Detect which cell encompasses the target text, then output its [x, y] center coordinate. 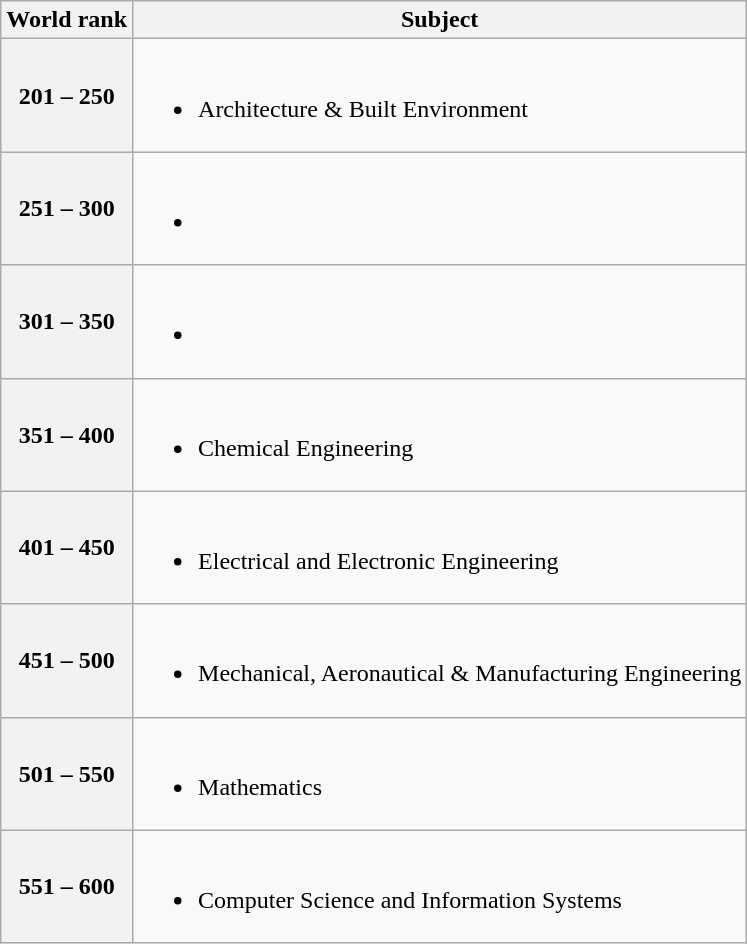
World rank [67, 20]
201 – 250 [67, 96]
401 – 450 [67, 548]
Mathematics [440, 774]
351 – 400 [67, 434]
Computer Science and Information Systems [440, 886]
251 – 300 [67, 208]
Chemical Engineering [440, 434]
501 – 550 [67, 774]
451 – 500 [67, 660]
Subject [440, 20]
Mechanical, Aeronautical & Manufacturing Engineering [440, 660]
Architecture & Built Environment [440, 96]
301 – 350 [67, 322]
Electrical and Electronic Engineering [440, 548]
551 – 600 [67, 886]
